Identify which cell holds the provided text, then report its (X, Y) central coordinate. 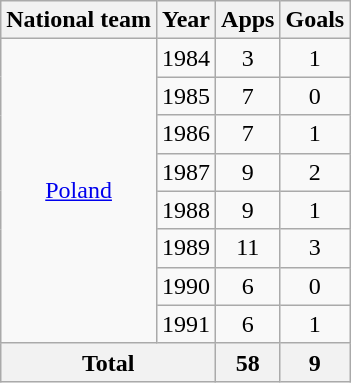
1988 (186, 210)
1984 (186, 58)
11 (248, 248)
Year (186, 20)
58 (248, 362)
Goals (315, 20)
1986 (186, 134)
2 (315, 172)
1989 (186, 248)
1987 (186, 172)
Poland (79, 191)
National team (79, 20)
Total (108, 362)
1985 (186, 96)
1990 (186, 286)
1991 (186, 324)
Apps (248, 20)
